Determine the [X, Y] coordinate at the center of the cell enclosing the given text.  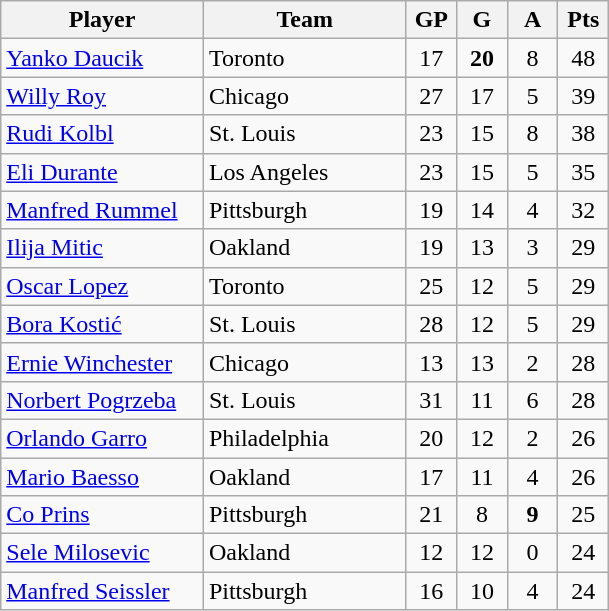
Norbert Pogrzeba [102, 400]
Los Angeles [304, 172]
16 [432, 591]
Rudi Kolbl [102, 134]
Ilija Mitic [102, 248]
38 [584, 134]
Orlando Garro [102, 438]
10 [482, 591]
Sele Milosevic [102, 553]
Player [102, 20]
48 [584, 58]
31 [432, 400]
Co Prins [102, 515]
0 [532, 553]
Willy Roy [102, 96]
27 [432, 96]
Eli Durante [102, 172]
Yanko Daucik [102, 58]
3 [532, 248]
Bora Kostić [102, 324]
14 [482, 210]
Manfred Rummel [102, 210]
Mario Baesso [102, 477]
21 [432, 515]
Philadelphia [304, 438]
Oscar Lopez [102, 286]
Team [304, 20]
32 [584, 210]
9 [532, 515]
A [532, 20]
35 [584, 172]
G [482, 20]
Manfred Seissler [102, 591]
GP [432, 20]
39 [584, 96]
Ernie Winchester [102, 362]
Pts [584, 20]
6 [532, 400]
